From the cell containing the given text, extract its center point as [x, y] coordinate. 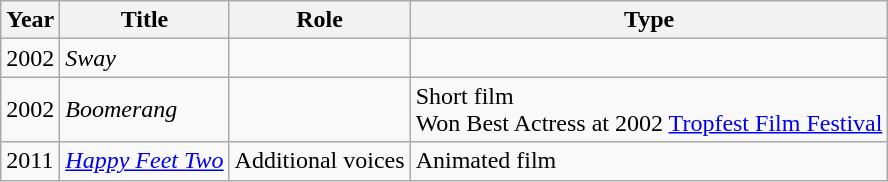
Boomerang [144, 110]
Year [30, 20]
2011 [30, 161]
Title [144, 20]
Type [649, 20]
Animated film [649, 161]
Short filmWon Best Actress at 2002 Tropfest Film Festival [649, 110]
Role [320, 20]
Happy Feet Two [144, 161]
Sway [144, 58]
Additional voices [320, 161]
